Pinpoint the cell where the given text exists, returning its (X, Y) midpoint coordinate. 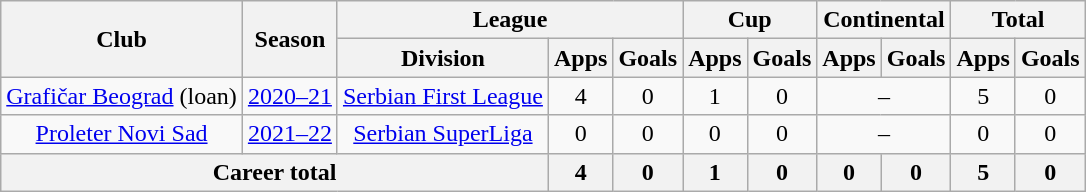
Career total (275, 172)
2020–21 (290, 96)
Cup (750, 20)
Proleter Novi Sad (122, 134)
Season (290, 39)
Serbian SuperLiga (442, 134)
Grafičar Beograd (loan) (122, 96)
Total (1018, 20)
Division (442, 58)
Continental (884, 20)
League (510, 20)
2021–22 (290, 134)
Serbian First League (442, 96)
Club (122, 39)
